From the cell containing the given text, extract its center point as [X, Y] coordinate. 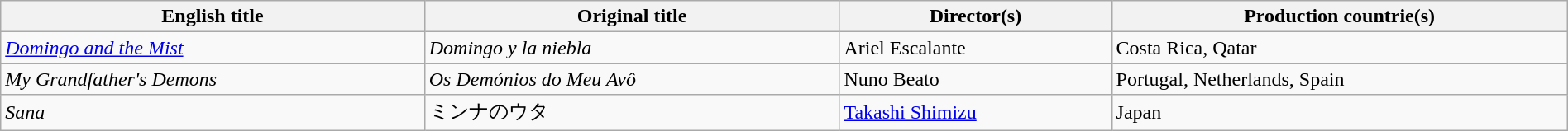
Japan [1340, 112]
Director(s) [976, 16]
Portugal, Netherlands, Spain [1340, 79]
Costa Rica, Qatar [1340, 48]
Domingo and the Mist [213, 48]
Sana [213, 112]
Production countrie(s) [1340, 16]
Os Demónios do Meu Avô [632, 79]
ミンナのウタ [632, 112]
English title [213, 16]
Original title [632, 16]
Takashi Shimizu [976, 112]
Domingo y la niebla [632, 48]
Ariel Escalante [976, 48]
Nuno Beato [976, 79]
My Grandfather's Demons [213, 79]
